Provide the [x, y] coordinate of the cell's center where the given text is located.  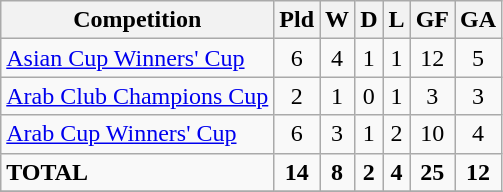
W [338, 20]
Asian Cup Winners' Cup [138, 58]
GA [478, 20]
TOTAL [138, 172]
8 [338, 172]
0 [369, 96]
25 [432, 172]
Pld [297, 20]
10 [432, 134]
Arab Club Champions Cup [138, 96]
14 [297, 172]
L [396, 20]
GF [432, 20]
D [369, 20]
Competition [138, 20]
5 [478, 58]
Arab Cup Winners' Cup [138, 134]
